Find where the given text appears and provide that cell's center as (x, y) coordinate. 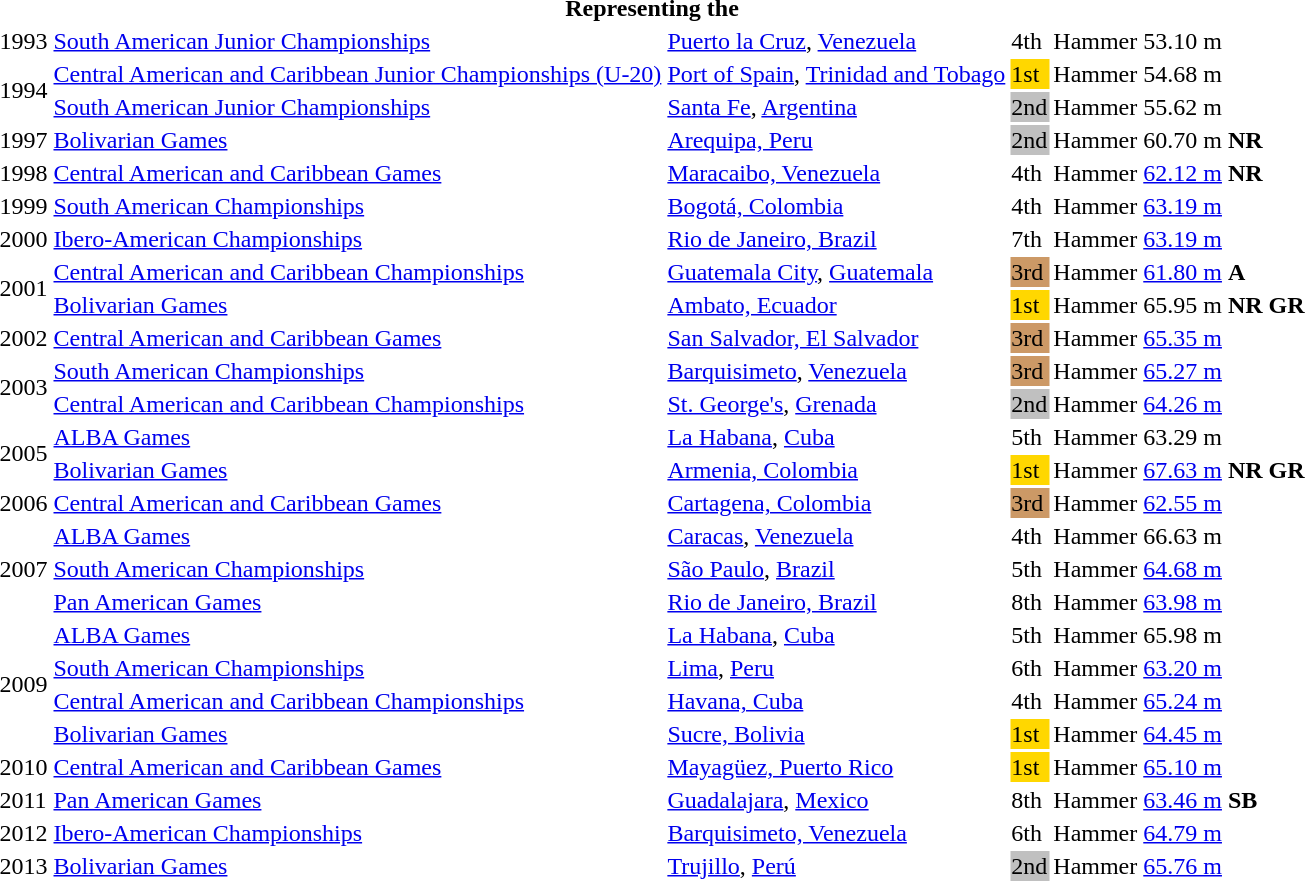
Guatemala City, Guatemala (836, 272)
Puerto la Cruz, Venezuela (836, 41)
Santa Fe, Argentina (836, 107)
Guadalajara, Mexico (836, 800)
San Salvador, El Salvador (836, 338)
Port of Spain, Trinidad and Tobago (836, 74)
Arequipa, Peru (836, 140)
Lima, Peru (836, 668)
Maracaibo, Venezuela (836, 173)
7th (1030, 239)
Cartagena, Colombia (836, 503)
Havana, Cuba (836, 701)
Central American and Caribbean Junior Championships (U-20) (358, 74)
Trujillo, Perú (836, 866)
Sucre, Bolivia (836, 734)
Bogotá, Colombia (836, 206)
St. George's, Grenada (836, 404)
Caracas, Venezuela (836, 536)
Armenia, Colombia (836, 470)
Ambato, Ecuador (836, 305)
Mayagüez, Puerto Rico (836, 767)
São Paulo, Brazil (836, 569)
